Return (X, Y) of the center of cell containing provided text 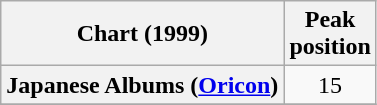
Japanese Albums (Oricon) (142, 85)
Peakposition (330, 34)
Chart (1999) (142, 34)
15 (330, 85)
